Locate the cell with the specified text and output its [X, Y] center coordinate. 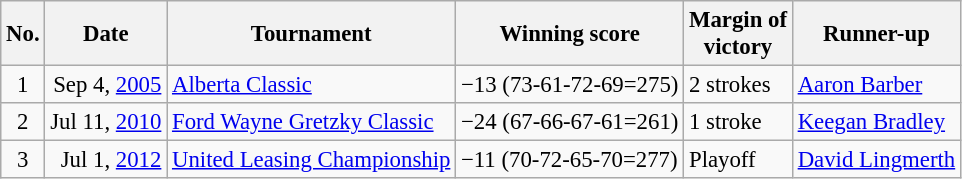
−24 (67-66-67-61=261) [570, 122]
−13 (73-61-72-69=275) [570, 85]
Keegan Bradley [876, 122]
Alberta Classic [312, 85]
Tournament [312, 34]
Date [106, 34]
3 [23, 160]
Runner-up [876, 34]
Jul 1, 2012 [106, 160]
Playoff [738, 160]
Sep 4, 2005 [106, 85]
Aaron Barber [876, 85]
Margin ofvictory [738, 34]
2 strokes [738, 85]
Winning score [570, 34]
Ford Wayne Gretzky Classic [312, 122]
No. [23, 34]
Jul 11, 2010 [106, 122]
David Lingmerth [876, 160]
1 [23, 85]
2 [23, 122]
−11 (70-72-65-70=277) [570, 160]
United Leasing Championship [312, 160]
1 stroke [738, 122]
